Output the (X, Y) coordinate of the center of the cell containing the given text.  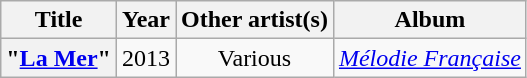
Album (430, 20)
Various (255, 58)
2013 (146, 58)
"La Mer" (59, 58)
Title (59, 20)
Mélodie Française (430, 58)
Year (146, 20)
Other artist(s) (255, 20)
